Capture the cell that displays the provided text and extract its [x, y] central coordinate. 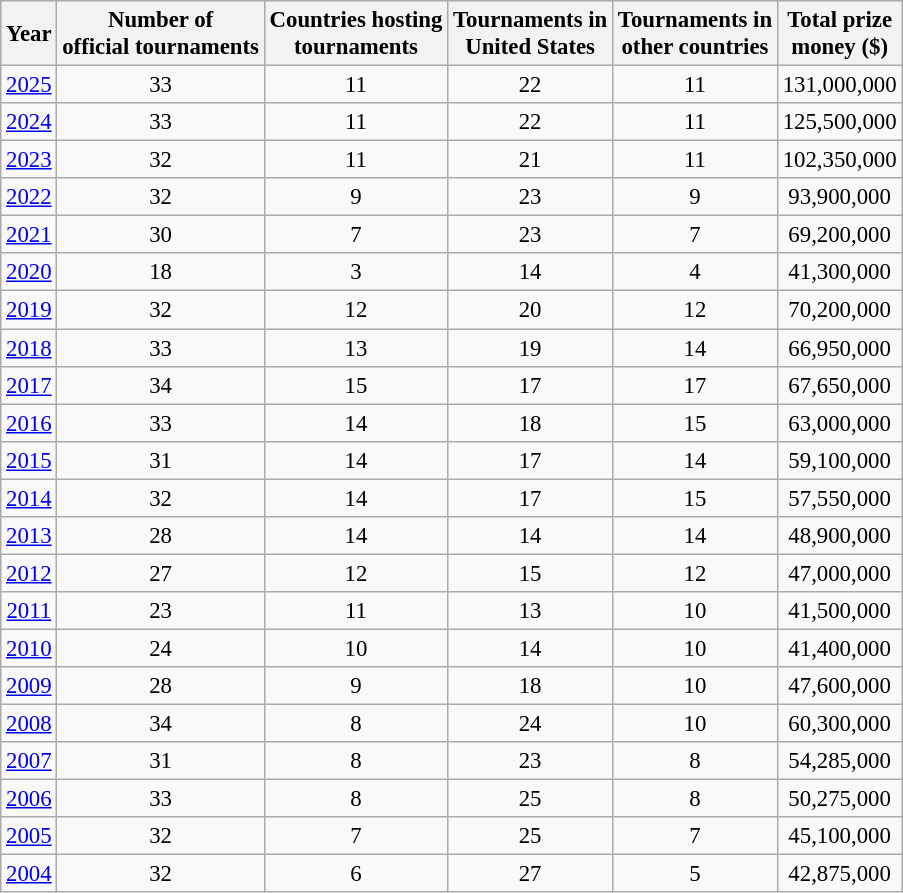
2022 [29, 197]
2012 [29, 573]
2017 [29, 385]
41,500,000 [839, 611]
Tournaments inother countries [696, 34]
Year [29, 34]
2004 [29, 874]
45,100,000 [839, 836]
2025 [29, 85]
Total prizemoney ($) [839, 34]
2021 [29, 235]
41,400,000 [839, 648]
69,200,000 [839, 235]
2011 [29, 611]
2023 [29, 160]
20 [530, 310]
2018 [29, 348]
19 [530, 348]
93,900,000 [839, 197]
5 [696, 874]
2007 [29, 761]
2013 [29, 536]
47,000,000 [839, 573]
2020 [29, 273]
47,600,000 [839, 686]
2014 [29, 498]
66,950,000 [839, 348]
59,100,000 [839, 460]
131,000,000 [839, 85]
63,000,000 [839, 423]
42,875,000 [839, 874]
Countries hosting tournaments [356, 34]
2005 [29, 836]
2015 [29, 460]
57,550,000 [839, 498]
54,285,000 [839, 761]
Tournaments inUnited States [530, 34]
102,350,000 [839, 160]
41,300,000 [839, 273]
50,275,000 [839, 799]
125,500,000 [839, 122]
67,650,000 [839, 385]
2024 [29, 122]
48,900,000 [839, 536]
2008 [29, 724]
2009 [29, 686]
2010 [29, 648]
21 [530, 160]
2006 [29, 799]
60,300,000 [839, 724]
Number of official tournaments [160, 34]
3 [356, 273]
30 [160, 235]
2016 [29, 423]
4 [696, 273]
6 [356, 874]
2019 [29, 310]
70,200,000 [839, 310]
